Provide the [x, y] coordinate of the cell's center where the given text is located.  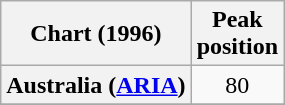
Australia (ARIA) [96, 85]
Chart (1996) [96, 34]
80 [237, 85]
Peakposition [237, 34]
